Return (X, Y) of the center of cell containing provided text 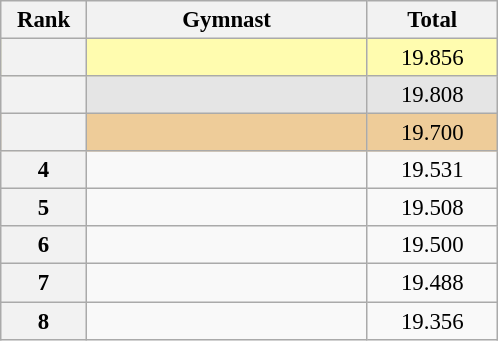
19.700 (432, 133)
19.531 (432, 170)
7 (44, 283)
19.500 (432, 245)
Total (432, 20)
4 (44, 170)
6 (44, 245)
19.808 (432, 95)
8 (44, 321)
Gymnast (226, 20)
19.488 (432, 283)
Rank (44, 20)
19.356 (432, 321)
19.856 (432, 58)
19.508 (432, 208)
5 (44, 208)
